Detect which cell encompasses the target text, then output its (x, y) center coordinate. 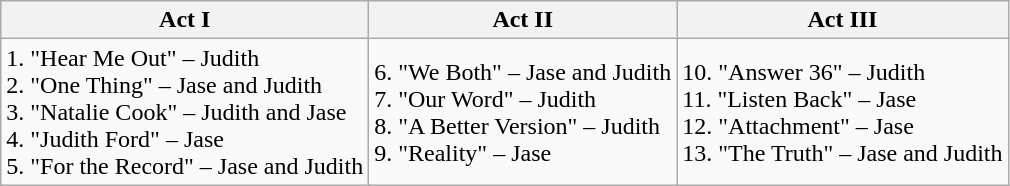
6. "We Both" – Jase and Judith7. "Our Word" – Judith 8. "A Better Version" – Judith 9. "Reality" – Jase (523, 112)
Act I (185, 20)
Act III (842, 20)
10. "Answer 36" – Judith11. "Listen Back" – Jase 12. "Attachment" – Jase 13. "The Truth" – Jase and Judith (842, 112)
Act II (523, 20)
